Find where the given text appears and provide that cell's center as [x, y] coordinate. 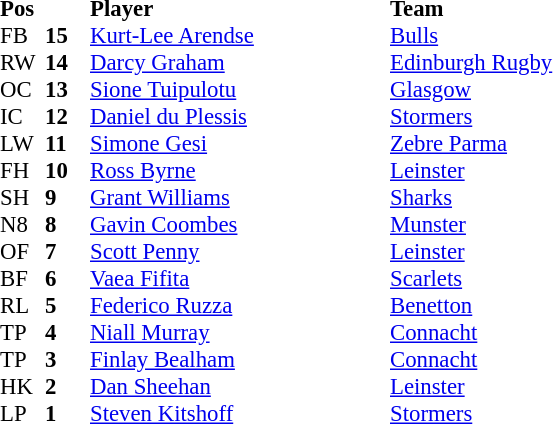
RW [22, 62]
RL [22, 306]
Dan Sheehan [240, 386]
Darcy Graham [240, 62]
13 [68, 90]
Simone Gesi [240, 144]
Niall Murray [240, 332]
FB [22, 36]
8 [68, 224]
BF [22, 278]
Scott Penny [240, 252]
11 [68, 144]
HK [22, 386]
3 [68, 360]
10 [68, 170]
LW [22, 144]
4 [68, 332]
Vaea Fifita [240, 278]
Sione Tuipulotu [240, 90]
Ross Byrne [240, 170]
6 [68, 278]
2 [68, 386]
5 [68, 306]
9 [68, 198]
Federico Ruzza [240, 306]
Gavin Coombes [240, 224]
Grant Williams [240, 198]
Finlay Bealham [240, 360]
FH [22, 170]
Kurt-Lee Arendse [240, 36]
OC [22, 90]
14 [68, 62]
N8 [22, 224]
15 [68, 36]
12 [68, 116]
OF [22, 252]
SH [22, 198]
Daniel du Plessis [240, 116]
IC [22, 116]
7 [68, 252]
